Locate the cell with the specified text and output its [X, Y] center coordinate. 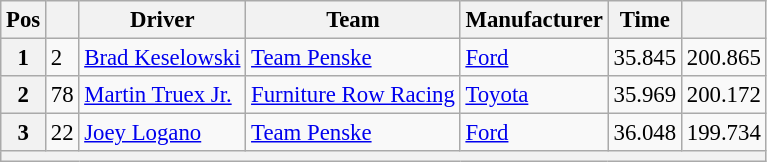
Furniture Row Racing [353, 95]
Pos [24, 20]
Team [353, 20]
Time [644, 20]
199.734 [724, 133]
1 [24, 58]
Driver [162, 20]
35.845 [644, 58]
22 [62, 133]
3 [24, 133]
200.172 [724, 95]
36.048 [644, 133]
Joey Logano [162, 133]
Martin Truex Jr. [162, 95]
35.969 [644, 95]
Brad Keselowski [162, 58]
Manufacturer [534, 20]
200.865 [724, 58]
78 [62, 95]
Toyota [534, 95]
